Scan for the cell matching the given text and deliver its [x, y] coordinate at center. 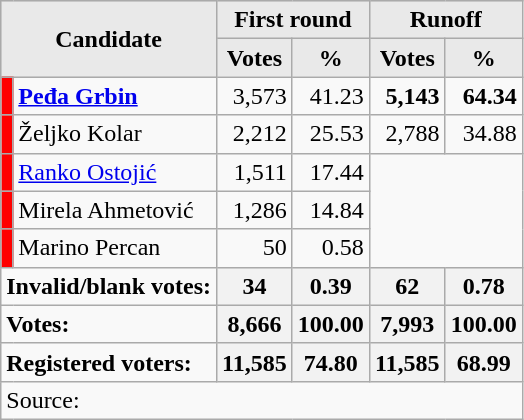
74.80 [330, 362]
14.84 [330, 210]
62 [407, 286]
50 [255, 248]
Peđa Grbin [115, 96]
Invalid/blank votes: [109, 286]
8,666 [255, 324]
Mirela Ahmetović [115, 210]
Marino Percan [115, 248]
1,511 [255, 172]
Registered voters: [109, 362]
First round [294, 20]
Votes: [109, 324]
3,573 [255, 96]
2,788 [407, 134]
Candidate [109, 39]
0.58 [330, 248]
68.99 [484, 362]
0.39 [330, 286]
17.44 [330, 172]
34 [255, 286]
1,286 [255, 210]
Željko Kolar [115, 134]
7,993 [407, 324]
64.34 [484, 96]
25.53 [330, 134]
34.88 [484, 134]
41.23 [330, 96]
5,143 [407, 96]
Source: [262, 400]
Ranko Ostojić [115, 172]
0.78 [484, 286]
Runoff [446, 20]
2,212 [255, 134]
